Output the [x, y] coordinate of the center of the cell containing the given text.  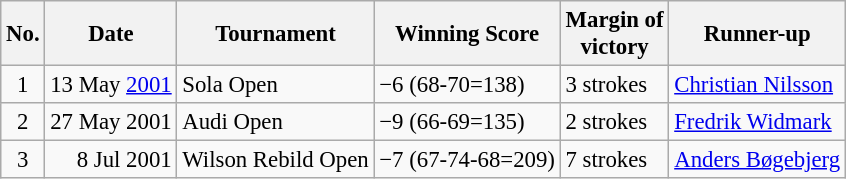
27 May 2001 [111, 122]
Tournament [276, 34]
3 [23, 160]
8 Jul 2001 [111, 160]
Audi Open [276, 122]
7 strokes [614, 160]
Margin ofvictory [614, 34]
2 strokes [614, 122]
Date [111, 34]
Wilson Rebild Open [276, 160]
Runner-up [758, 34]
Sola Open [276, 85]
Fredrik Widmark [758, 122]
No. [23, 34]
3 strokes [614, 85]
1 [23, 85]
Christian Nilsson [758, 85]
−7 (67-74-68=209) [467, 160]
2 [23, 122]
13 May 2001 [111, 85]
−9 (66-69=135) [467, 122]
Winning Score [467, 34]
−6 (68-70=138) [467, 85]
Anders Bøgebjerg [758, 160]
